Return the (x, y) coordinate for the center point of the cell that contains the specified text.  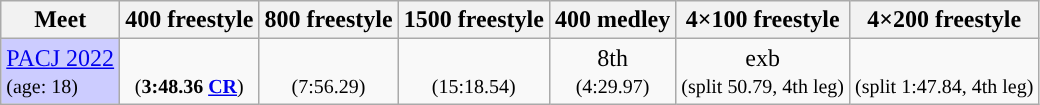
(split 1:47.84, 4th leg) (944, 72)
1500 freestyle (474, 20)
PACJ 2022(age: 18) (60, 72)
(3:48.36 CR) (190, 72)
(15:18.54) (474, 72)
4×100 freestyle (763, 20)
8th(4:29.97) (612, 72)
Meet (60, 20)
(7:56.29) (328, 72)
800 freestyle (328, 20)
400 freestyle (190, 20)
4×200 freestyle (944, 20)
exb(split 50.79, 4th leg) (763, 72)
400 medley (612, 20)
